Pinpoint the cell where the given text exists, returning its (x, y) midpoint coordinate. 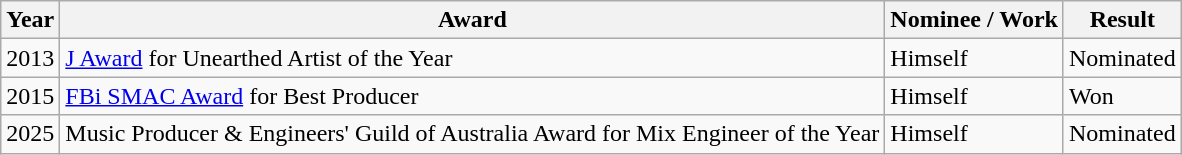
Year (30, 20)
2013 (30, 58)
Award (472, 20)
Nominee / Work (974, 20)
Music Producer & Engineers' Guild of Australia Award for Mix Engineer of the Year (472, 134)
Won (1122, 96)
Result (1122, 20)
2025 (30, 134)
2015 (30, 96)
FBi SMAC Award for Best Producer (472, 96)
J Award for Unearthed Artist of the Year (472, 58)
